Return the (x, y) coordinate for the center point of the cell that contains the specified text.  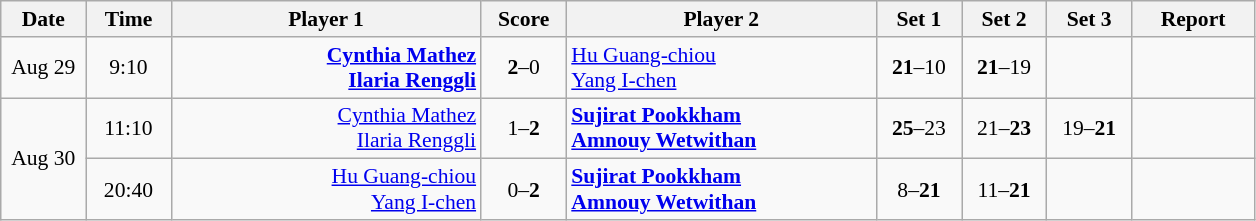
8–21 (918, 190)
0–2 (524, 190)
9:10 (128, 68)
1–2 (524, 128)
Aug 30 (44, 159)
25–23 (918, 128)
Player 1 (326, 19)
20:40 (128, 190)
19–21 (1090, 128)
Report (1194, 19)
Set 1 (918, 19)
2–0 (524, 68)
21–10 (918, 68)
Aug 29 (44, 68)
Date (44, 19)
Set 3 (1090, 19)
Score (524, 19)
21–23 (1004, 128)
21–19 (1004, 68)
Player 2 (721, 19)
Set 2 (1004, 19)
11–21 (1004, 190)
11:10 (128, 128)
Time (128, 19)
